Determine the [x, y] coordinate at the center of the cell enclosing the given text.  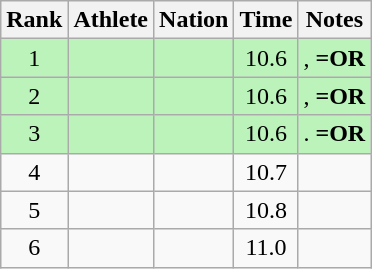
Nation [194, 20]
4 [34, 172]
10.8 [266, 210]
3 [34, 134]
6 [34, 248]
1 [34, 58]
5 [34, 210]
Notes [334, 20]
Athlete [111, 20]
Rank [34, 20]
11.0 [266, 248]
Time [266, 20]
10.7 [266, 172]
2 [34, 96]
. =OR [334, 134]
